Detect which cell encompasses the target text, then output its (x, y) center coordinate. 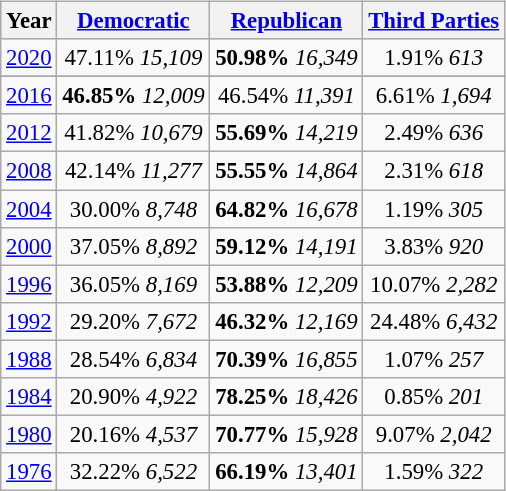
30.00% 8,748 (134, 209)
1980 (29, 434)
41.82% 10,679 (134, 133)
1996 (29, 284)
46.85% 12,009 (134, 96)
2012 (29, 133)
20.90% 4,922 (134, 396)
70.39% 16,855 (286, 359)
46.54% 11,391 (286, 96)
24.48% 6,432 (434, 321)
2.49% 636 (434, 133)
28.54% 6,834 (134, 359)
6.61% 1,694 (434, 96)
50.98% 16,349 (286, 58)
2020 (29, 58)
2008 (29, 171)
0.85% 201 (434, 396)
20.16% 4,537 (134, 434)
1.91% 613 (434, 58)
1.19% 305 (434, 209)
Democratic (134, 21)
70.77% 15,928 (286, 434)
1.59% 322 (434, 472)
37.05% 8,892 (134, 246)
1992 (29, 321)
2016 (29, 96)
1988 (29, 359)
Year (29, 21)
46.32% 12,169 (286, 321)
1984 (29, 396)
1976 (29, 472)
53.88% 12,209 (286, 284)
55.55% 14,864 (286, 171)
9.07% 2,042 (434, 434)
66.19% 13,401 (286, 472)
Third Parties (434, 21)
78.25% 18,426 (286, 396)
2000 (29, 246)
47.11% 15,109 (134, 58)
2004 (29, 209)
55.69% 14,219 (286, 133)
3.83% 920 (434, 246)
64.82% 16,678 (286, 209)
Republican (286, 21)
2.31% 618 (434, 171)
10.07% 2,282 (434, 284)
1.07% 257 (434, 359)
29.20% 7,672 (134, 321)
59.12% 14,191 (286, 246)
42.14% 11,277 (134, 171)
32.22% 6,522 (134, 472)
36.05% 8,169 (134, 284)
